Detect which cell encompasses the target text, then output its (x, y) center coordinate. 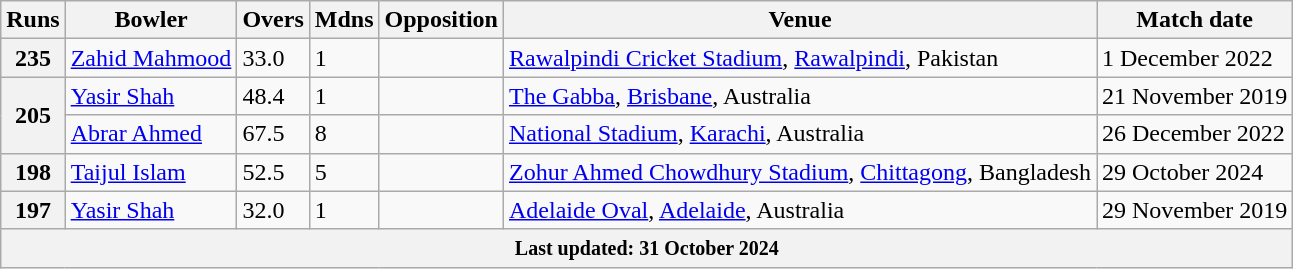
Venue (800, 20)
29 October 2024 (1194, 172)
32.0 (273, 210)
National Stadium, Karachi, Australia (800, 134)
48.4 (273, 96)
26 December 2022 (1194, 134)
The Gabba, Brisbane, Australia (800, 96)
205 (33, 115)
Overs (273, 20)
Taijul Islam (151, 172)
Rawalpindi Cricket Stadium, Rawalpindi, Pakistan (800, 58)
Mdns (344, 20)
235 (33, 58)
Bowler (151, 20)
Match date (1194, 20)
Last updated: 31 October 2024 (647, 248)
67.5 (273, 134)
1 December 2022 (1194, 58)
8 (344, 134)
197 (33, 210)
52.5 (273, 172)
5 (344, 172)
33.0 (273, 58)
21 November 2019 (1194, 96)
198 (33, 172)
Opposition (441, 20)
Zahid Mahmood (151, 58)
Abrar Ahmed (151, 134)
Adelaide Oval, Adelaide, Australia (800, 210)
Runs (33, 20)
29 November 2019 (1194, 210)
Zohur Ahmed Chowdhury Stadium, Chittagong, Bangladesh (800, 172)
